Locate the cell with the specified text and output its (X, Y) center coordinate. 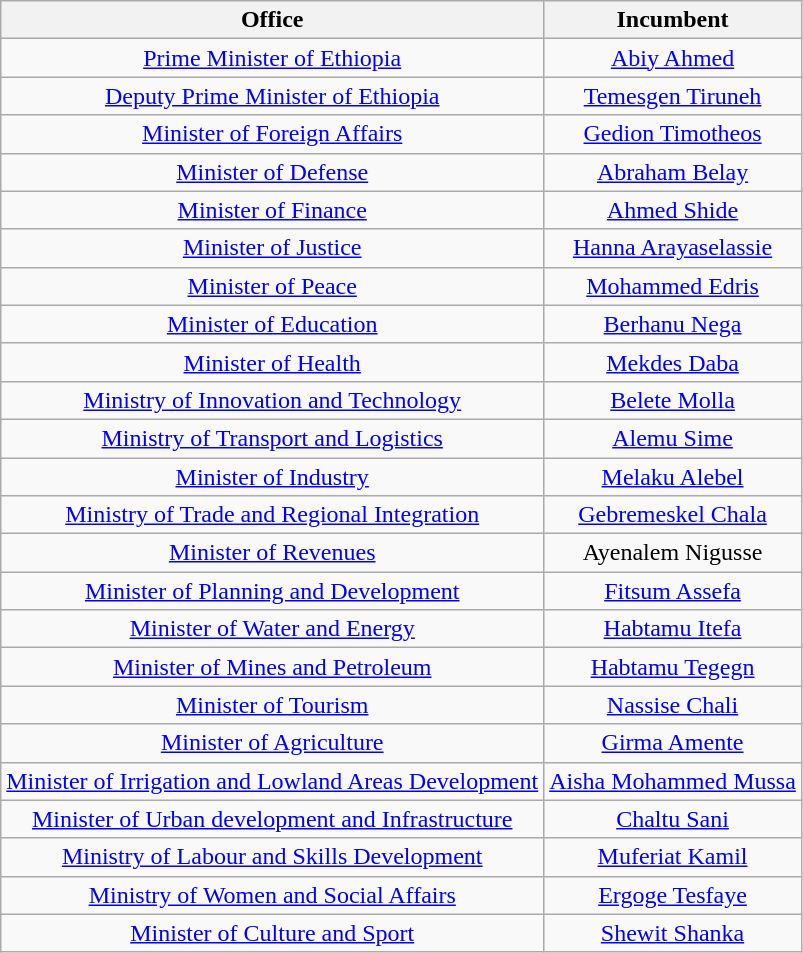
Alemu Sime (673, 438)
Ministry of Trade and Regional Integration (272, 515)
Melaku Alebel (673, 477)
Ministry of Transport and Logistics (272, 438)
Hanna Arayaselassie (673, 248)
Minister of Justice (272, 248)
Minister of Irrigation and Lowland Areas Development (272, 781)
Shewit Shanka (673, 933)
Ministry of Innovation and Technology (272, 400)
Minister of Industry (272, 477)
Habtamu Tegegn (673, 667)
Deputy Prime Minister of Ethiopia (272, 96)
Fitsum Assefa (673, 591)
Minister of Education (272, 324)
Habtamu Itefa (673, 629)
Minister of Agriculture (272, 743)
Minister of Health (272, 362)
Minister of Planning and Development (272, 591)
Mohammed Edris (673, 286)
Office (272, 20)
Abraham Belay (673, 172)
Gebremeskel Chala (673, 515)
Ahmed Shide (673, 210)
Chaltu Sani (673, 819)
Ministry of Labour and Skills Development (272, 857)
Aisha Mohammed Mussa (673, 781)
Belete Molla (673, 400)
Incumbent (673, 20)
Girma Amente (673, 743)
Berhanu Nega (673, 324)
Ministry of Women and Social Affairs (272, 895)
Gedion Timotheos (673, 134)
Nassise Chali (673, 705)
Minister of Culture and Sport (272, 933)
Muferiat Kamil (673, 857)
Mekdes Daba (673, 362)
Minister of Mines and Petroleum (272, 667)
Minister of Urban development and Infrastructure (272, 819)
Ergoge Tesfaye (673, 895)
Prime Minister of Ethiopia (272, 58)
Ayenalem Nigusse (673, 553)
Minister of Water and Energy (272, 629)
Minister of Defense (272, 172)
Minister of Tourism (272, 705)
Temesgen Tiruneh (673, 96)
Minister of Finance (272, 210)
Minister of Peace (272, 286)
Minister of Foreign Affairs (272, 134)
Minister of Revenues (272, 553)
Abiy Ahmed (673, 58)
